Provide the [X, Y] coordinate of the cell's center where the given text is located.  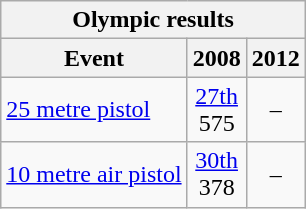
2008 [216, 58]
2012 [276, 58]
Olympic results [153, 20]
27th575 [216, 110]
10 metre air pistol [94, 174]
Event [94, 58]
25 metre pistol [94, 110]
30th378 [216, 174]
